Provide the [X, Y] coordinate of the cell's center where the given text is located.  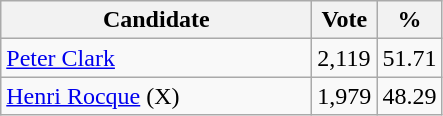
1,979 [344, 96]
Peter Clark [156, 58]
48.29 [410, 96]
Henri Rocque (X) [156, 96]
Vote [344, 20]
Candidate [156, 20]
% [410, 20]
2,119 [344, 58]
51.71 [410, 58]
